Determine the [x, y] coordinate at the center of the cell enclosing the given text.  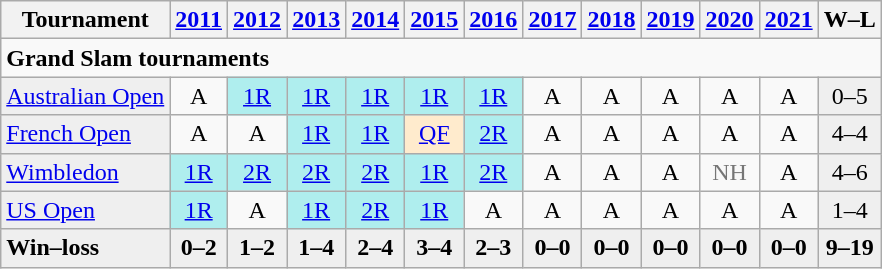
9–19 [850, 248]
4–4 [850, 134]
2016 [494, 20]
2011 [199, 20]
Grand Slam tournaments [441, 58]
2017 [552, 20]
1–2 [258, 248]
2012 [258, 20]
2–3 [494, 248]
2013 [316, 20]
US Open [86, 210]
2–4 [376, 248]
0–2 [199, 248]
3–4 [434, 248]
2021 [788, 20]
Wimbledon [86, 172]
0–5 [850, 96]
W–L [850, 20]
4–6 [850, 172]
2019 [670, 20]
NH [730, 172]
2014 [376, 20]
2020 [730, 20]
2018 [612, 20]
2015 [434, 20]
Tournament [86, 20]
French Open [86, 134]
QF [434, 134]
Australian Open [86, 96]
Win–loss [86, 248]
